Output the (X, Y) coordinate of the center of the cell containing the given text.  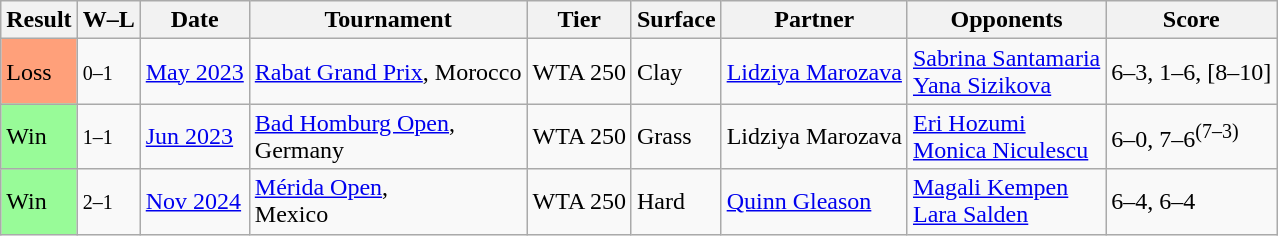
May 2023 (194, 72)
Clay (676, 72)
0–1 (108, 72)
Nov 2024 (194, 202)
Tournament (388, 20)
Loss (39, 72)
W–L (108, 20)
6–4, 6–4 (1192, 202)
6–0, 7–6(7–3) (1192, 136)
Mérida Open, Mexico (388, 202)
Hard (676, 202)
2–1 (108, 202)
Eri Hozumi Monica Niculescu (1006, 136)
Quinn Gleason (814, 202)
1–1 (108, 136)
Date (194, 20)
Partner (814, 20)
Score (1192, 20)
Opponents (1006, 20)
Magali Kempen Lara Salden (1006, 202)
Tier (579, 20)
Rabat Grand Prix, Morocco (388, 72)
Sabrina Santamaria Yana Sizikova (1006, 72)
Grass (676, 136)
6–3, 1–6, [8–10] (1192, 72)
Result (39, 20)
Surface (676, 20)
Bad Homburg Open, Germany (388, 136)
Jun 2023 (194, 136)
